Provide the (x, y) coordinate of the cell's center where the given text is located.  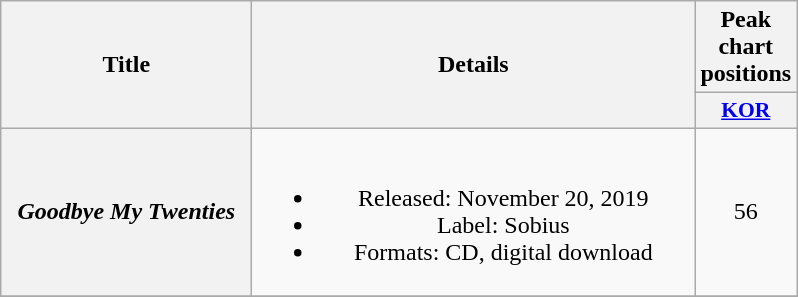
Details (474, 65)
Released: November 20, 2019Label: SobiusFormats: CD, digital download (474, 212)
56 (746, 212)
Peak chart positions (746, 47)
KOR (746, 111)
Title (126, 65)
Goodbye My Twenties (126, 212)
